Detect which cell encompasses the target text, then output its [x, y] center coordinate. 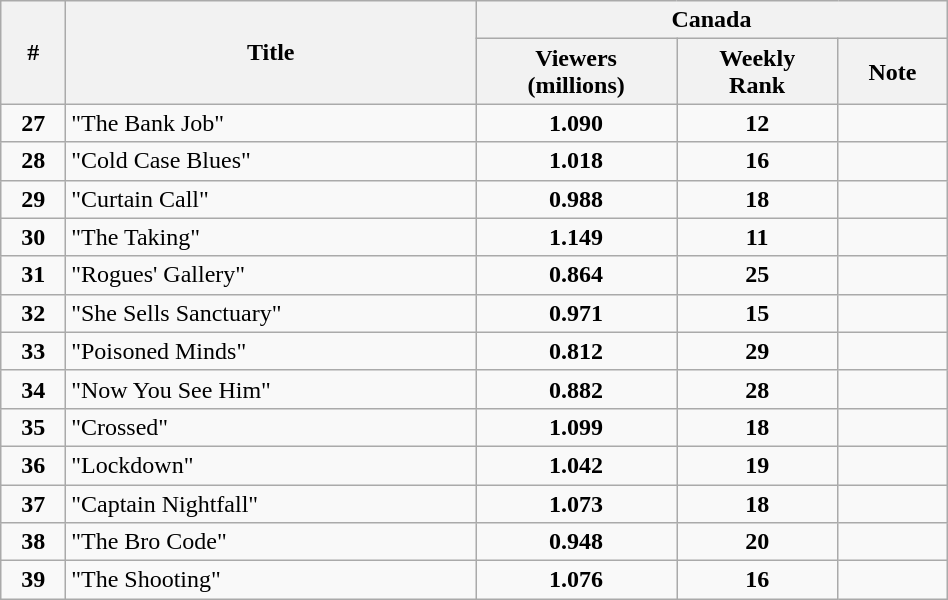
"The Bro Code" [271, 542]
34 [34, 389]
11 [756, 237]
38 [34, 542]
25 [756, 275]
"The Bank Job" [271, 123]
1.076 [576, 580]
35 [34, 427]
"The Taking" [271, 237]
"Now You See Him" [271, 389]
"Rogues' Gallery" [271, 275]
15 [756, 313]
1.099 [576, 427]
0.864 [576, 275]
20 [756, 542]
"She Sells Sanctuary" [271, 313]
Note [892, 72]
33 [34, 351]
1.149 [576, 237]
31 [34, 275]
32 [34, 313]
39 [34, 580]
WeeklyRank [756, 72]
0.948 [576, 542]
Viewers(millions) [576, 72]
0.812 [576, 351]
"Lockdown" [271, 465]
0.971 [576, 313]
0.882 [576, 389]
Canada [712, 20]
1.018 [576, 161]
0.988 [576, 199]
27 [34, 123]
"Cold Case Blues" [271, 161]
"Curtain Call" [271, 199]
12 [756, 123]
# [34, 52]
1.090 [576, 123]
"The Shooting" [271, 580]
36 [34, 465]
"Captain Nightfall" [271, 503]
Title [271, 52]
37 [34, 503]
30 [34, 237]
1.042 [576, 465]
1.073 [576, 503]
"Crossed" [271, 427]
"Poisoned Minds" [271, 351]
19 [756, 465]
